From the cell containing the given text, extract its center point as (x, y) coordinate. 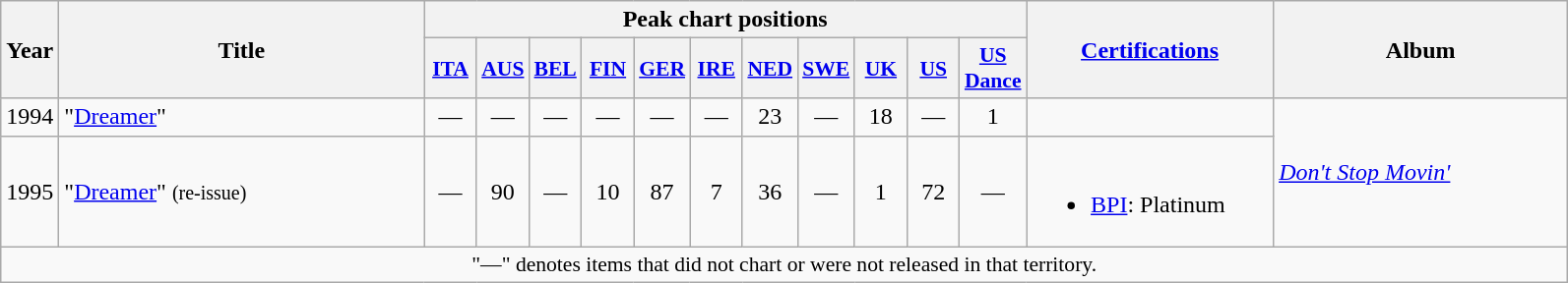
Don't Stop Movin' (1421, 173)
"—" denotes items that did not chart or were not released in that territory. (784, 264)
87 (661, 191)
Album (1421, 49)
BEL (555, 69)
"Dreamer" (re-issue) (242, 191)
36 (770, 191)
NED (770, 69)
Peak chart positions (725, 20)
1994 (30, 117)
72 (933, 191)
23 (770, 117)
Certifications (1150, 49)
US Dance (993, 69)
7 (717, 191)
SWE (826, 69)
UK (880, 69)
Title (242, 49)
"Dreamer" (242, 117)
90 (502, 191)
Year (30, 49)
FIN (608, 69)
ITA (451, 69)
US (933, 69)
10 (608, 191)
GER (661, 69)
18 (880, 117)
1995 (30, 191)
AUS (502, 69)
BPI: Platinum (1150, 191)
IRE (717, 69)
